Pinpoint the cell where the given text exists, returning its (X, Y) midpoint coordinate. 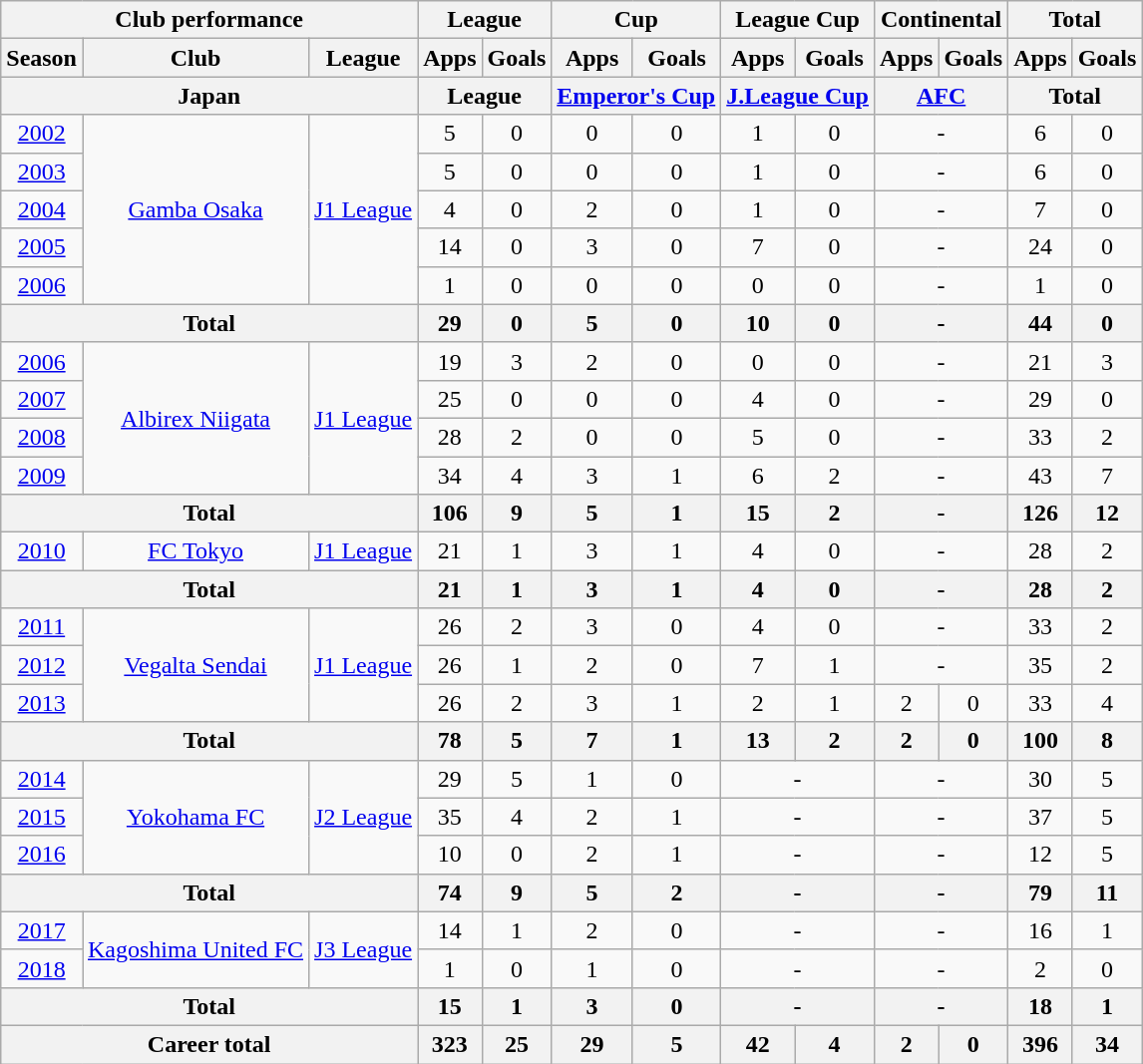
J3 League (363, 949)
11 (1107, 892)
79 (1040, 892)
Cup (636, 20)
Japan (209, 96)
37 (1040, 817)
FC Tokyo (195, 551)
Continental (941, 20)
2008 (42, 437)
8 (1107, 741)
Vegalta Sendai (195, 665)
J2 League (363, 817)
2017 (42, 930)
19 (450, 361)
2013 (42, 703)
Club (195, 58)
16 (1040, 930)
13 (758, 741)
42 (758, 1044)
Career total (209, 1044)
2014 (42, 779)
18 (1040, 1006)
Yokohama FC (195, 817)
League Cup (798, 20)
126 (1040, 514)
2010 (42, 551)
323 (450, 1044)
2003 (42, 172)
30 (1040, 779)
Gamba Osaka (195, 209)
2012 (42, 665)
Albirex Niigata (195, 418)
Kagoshima United FC (195, 949)
2015 (42, 817)
2011 (42, 627)
24 (1040, 247)
AFC (941, 96)
J.League Cup (798, 96)
2018 (42, 968)
Season (42, 58)
2007 (42, 399)
396 (1040, 1044)
2016 (42, 855)
Club performance (209, 20)
74 (450, 892)
106 (450, 514)
2004 (42, 209)
44 (1040, 323)
43 (1040, 476)
Emperor's Cup (636, 96)
2009 (42, 476)
100 (1040, 741)
2005 (42, 247)
2002 (42, 134)
78 (450, 741)
